Return [X, Y] of the center of cell containing provided text 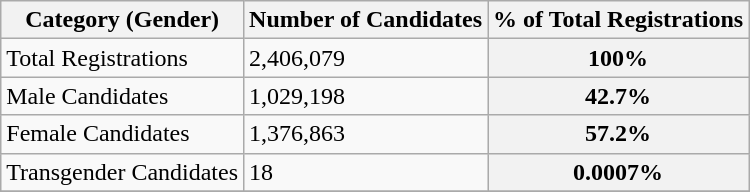
100% [618, 58]
Number of Candidates [366, 20]
Total Registrations [122, 58]
42.7% [618, 96]
57.2% [618, 134]
Transgender Candidates [122, 172]
Male Candidates [122, 96]
% of Total Registrations [618, 20]
Female Candidates [122, 134]
2,406,079 [366, 58]
1,376,863 [366, 134]
1,029,198 [366, 96]
0.0007% [618, 172]
Category (Gender) [122, 20]
18 [366, 172]
